Detect which cell encompasses the target text, then output its [X, Y] center coordinate. 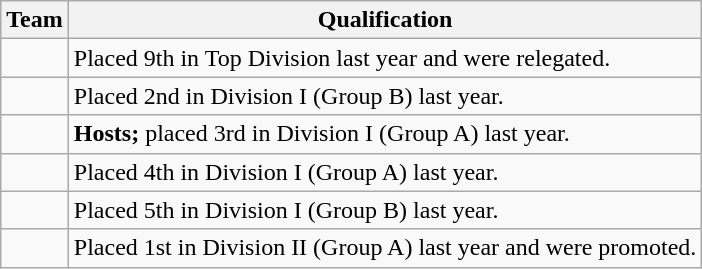
Placed 9th in Top Division last year and were relegated. [385, 58]
Qualification [385, 20]
Hosts; placed 3rd in Division I (Group A) last year. [385, 134]
Placed 2nd in Division I (Group B) last year. [385, 96]
Placed 1st in Division II (Group A) last year and were promoted. [385, 248]
Team [35, 20]
Placed 5th in Division I (Group B) last year. [385, 210]
Placed 4th in Division I (Group A) last year. [385, 172]
